Determine the [X, Y] coordinate at the center of the cell enclosing the given text.  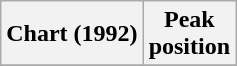
Chart (1992) [72, 34]
Peakposition [189, 34]
